Return (x, y) of the center of cell containing provided text 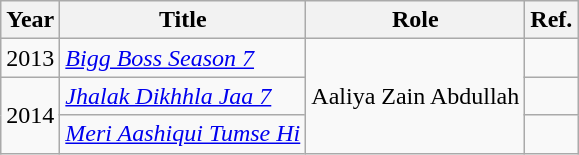
Aaliya Zain Abdullah (416, 96)
Year (30, 20)
2013 (30, 58)
Bigg Boss Season 7 (183, 58)
Title (183, 20)
Role (416, 20)
2014 (30, 115)
Jhalak Dikhhla Jaa 7 (183, 96)
Meri Aashiqui Tumse Hi (183, 134)
Ref. (552, 20)
